Find where the given text appears and provide that cell's center as (x, y) coordinate. 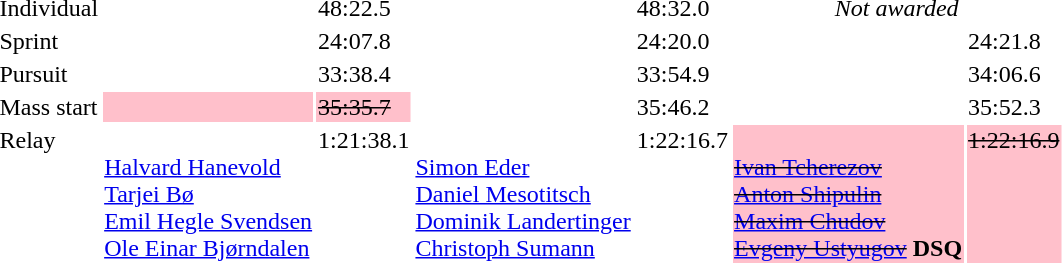
34:06.6 (1014, 74)
Halvard HanevoldTarjei BøEmil Hegle SvendsenOle Einar Bjørndalen (208, 194)
1:22:16.9 (1014, 194)
35:46.2 (682, 107)
Simon EderDaniel MesotitschDominik LandertingerChristoph Sumann (523, 194)
24:07.8 (364, 41)
1:22:16.7 (682, 194)
35:52.3 (1014, 107)
33:38.4 (364, 74)
24:20.0 (682, 41)
1:21:38.1 (364, 194)
33:54.9 (682, 74)
24:21.8 (1014, 41)
Ivan TcherezovAnton ShipulinMaxim ChudovEvgeny Ustyugov DSQ (848, 194)
35:35.7 (364, 107)
